Find where the given text appears and provide that cell's center as [X, Y] coordinate. 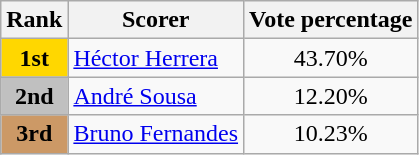
Scorer [156, 20]
2nd [34, 96]
André Sousa [156, 96]
10.23% [331, 134]
1st [34, 58]
3rd [34, 134]
43.70% [331, 58]
Bruno Fernandes [156, 134]
Héctor Herrera [156, 58]
Vote percentage [331, 20]
Rank [34, 20]
12.20% [331, 96]
